Return the [x, y] coordinate for the center point of the cell that contains the specified text.  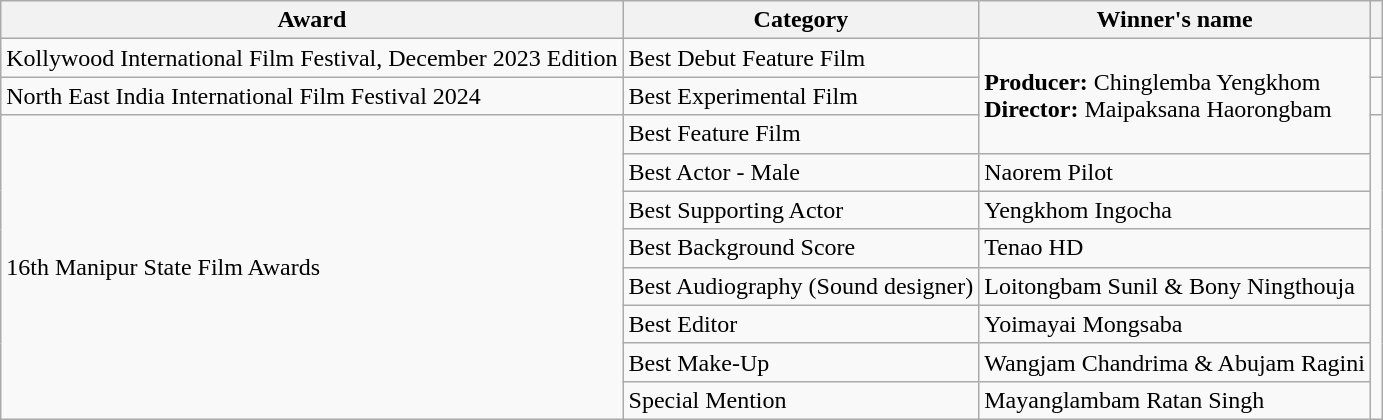
Best Experimental Film [801, 96]
Naorem Pilot [1175, 172]
Special Mention [801, 400]
Wangjam Chandrima & Abujam Ragini [1175, 362]
Tenao HD [1175, 248]
Best Editor [801, 324]
Kollywood International Film Festival, December 2023 Edition [312, 58]
Best Feature Film [801, 134]
Mayanglambam Ratan Singh [1175, 400]
16th Manipur State Film Awards [312, 267]
Best Actor - Male [801, 172]
Award [312, 20]
Best Debut Feature Film [801, 58]
Yoimayai Mongsaba [1175, 324]
Best Audiography (Sound designer) [801, 286]
Producer: Chinglemba YengkhomDirector: Maipaksana Haorongbam [1175, 96]
Winner's name [1175, 20]
Best Supporting Actor [801, 210]
North East India International Film Festival 2024 [312, 96]
Loitongbam Sunil & Bony Ningthouja [1175, 286]
Yengkhom Ingocha [1175, 210]
Best Background Score [801, 248]
Best Make-Up [801, 362]
Category [801, 20]
